Capture the cell that displays the provided text and extract its [x, y] central coordinate. 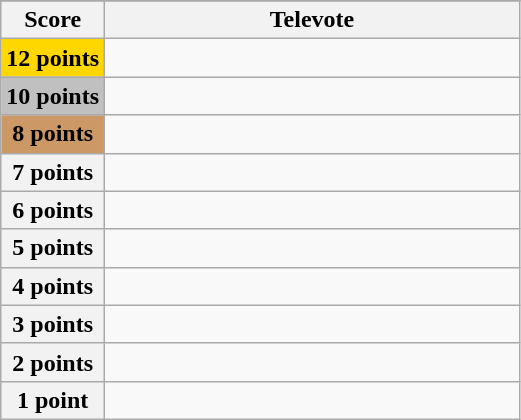
Televote [312, 20]
10 points [53, 96]
Score [53, 20]
2 points [53, 362]
12 points [53, 58]
3 points [53, 324]
1 point [53, 400]
8 points [53, 134]
6 points [53, 210]
7 points [53, 172]
5 points [53, 248]
4 points [53, 286]
